Search for the cell housing the specified text and yield its (x, y) center coordinate. 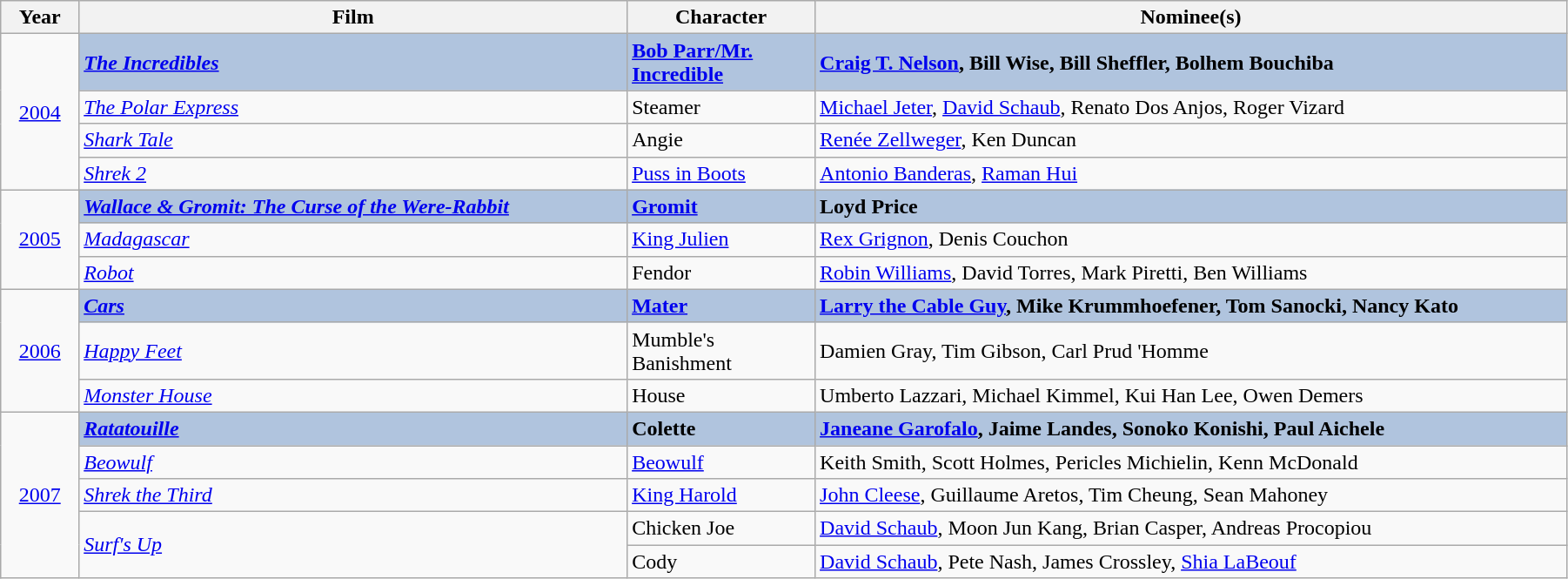
Janeane Garofalo, Jaime Landes, Sonoko Konishi, Paul Aichele (1191, 428)
Shark Tale (353, 140)
King Harold (721, 495)
Shrek 2 (353, 173)
Madagascar (353, 239)
2007 (40, 495)
Damien Gray, Tim Gibson, Carl Prud 'Homme (1191, 350)
Wallace & Gromit: The Curse of the Were-Rabbit (353, 206)
Mumble's Banishment (721, 350)
Antonio Banderas, Raman Hui (1191, 173)
2006 (40, 350)
Loyd Price (1191, 206)
Cody (721, 562)
John Cleese, Guillaume Aretos, Tim Cheung, Sean Mahoney (1191, 495)
Film (353, 17)
Larry the Cable Guy, Mike Krummhoefener, Tom Sanocki, Nancy Kato (1191, 306)
Ratatouille (353, 428)
Shrek the Third (353, 495)
2005 (40, 239)
Steamer (721, 107)
House (721, 395)
Angie (721, 140)
David Schaub, Moon Jun Kang, Brian Casper, Andreas Procopiou (1191, 529)
David Schaub, Pete Nash, James Crossley, Shia LaBeouf (1191, 562)
Monster House (353, 395)
Colette (721, 428)
The Polar Express (353, 107)
Robot (353, 273)
Bob Parr/Mr. Incredible (721, 63)
Cars (353, 306)
The Incredibles (353, 63)
Happy Feet (353, 350)
2004 (40, 111)
Umberto Lazzari, Michael Kimmel, Kui Han Lee, Owen Demers (1191, 395)
Fendor (721, 273)
Puss in Boots (721, 173)
King Julien (721, 239)
Keith Smith, Scott Holmes, Pericles Michielin, Kenn McDonald (1191, 462)
Gromit (721, 206)
Character (721, 17)
Mater (721, 306)
Craig T. Nelson, Bill Wise, Bill Sheffler, Bolhem Bouchiba (1191, 63)
Renée Zellweger, Ken Duncan (1191, 140)
Year (40, 17)
Michael Jeter, David Schaub, Renato Dos Anjos, Roger Vizard (1191, 107)
Rex Grignon, Denis Couchon (1191, 239)
Surf's Up (353, 545)
Robin Williams, David Torres, Mark Piretti, Ben Williams (1191, 273)
Nominee(s) (1191, 17)
Chicken Joe (721, 529)
